Return the [X, Y] coordinate for the center point of the cell that contains the specified text.  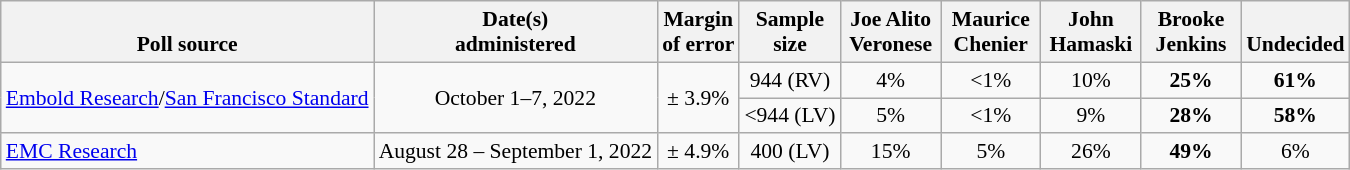
Marginof error [698, 32]
25% [1191, 80]
BrookeJenkins [1191, 32]
<944 (LV) [790, 116]
MauriceChenier [991, 32]
944 (RV) [790, 80]
28% [1191, 116]
26% [1091, 152]
9% [1091, 116]
Samplesize [790, 32]
Poll source [188, 32]
Undecided [1295, 32]
Date(s)administered [516, 32]
JohnHamaski [1091, 32]
10% [1091, 80]
58% [1295, 116]
± 3.9% [698, 98]
October 1–7, 2022 [516, 98]
49% [1191, 152]
Embold Research/San Francisco Standard [188, 98]
EMC Research [188, 152]
15% [891, 152]
4% [891, 80]
Joe AlitoVeronese [891, 32]
August 28 – September 1, 2022 [516, 152]
400 (LV) [790, 152]
61% [1295, 80]
± 4.9% [698, 152]
6% [1295, 152]
